Identify which cell holds the provided text, then report its (x, y) central coordinate. 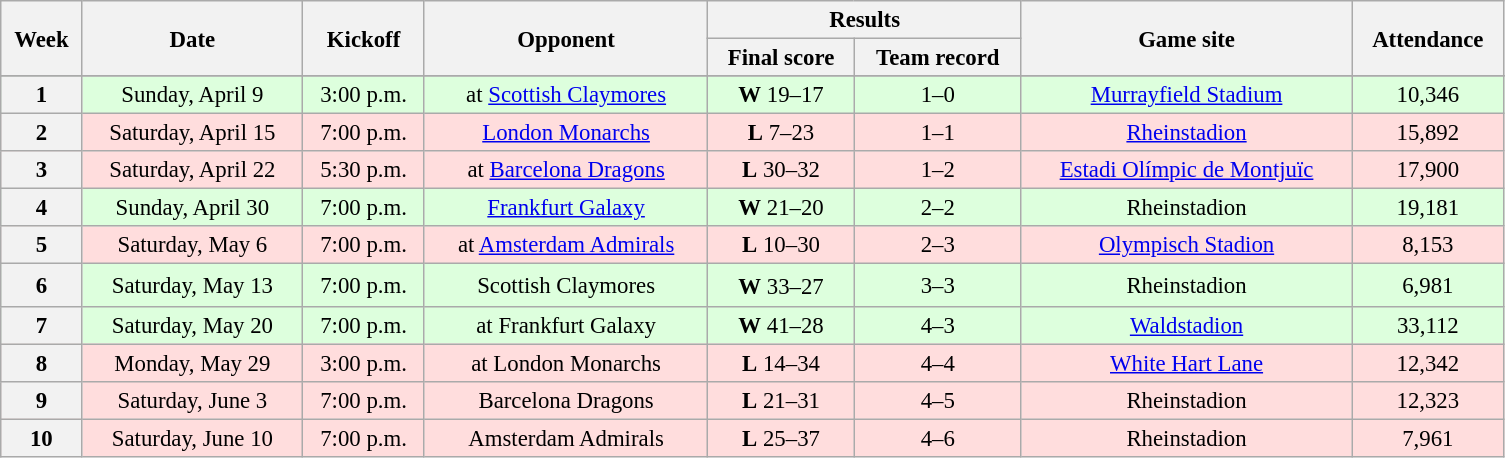
Saturday, May 6 (192, 245)
at Barcelona Dragons (566, 170)
W 21–20 (781, 208)
W 19–17 (781, 95)
White Hart Lane (1186, 363)
9 (42, 400)
at Amsterdam Admirals (566, 245)
3–3 (938, 285)
Olympisch Stadion (1186, 245)
10 (42, 438)
4–6 (938, 438)
Amsterdam Admirals (566, 438)
Barcelona Dragons (566, 400)
Saturday, May 13 (192, 285)
8 (42, 363)
2 (42, 133)
Frankfurt Galaxy (566, 208)
6 (42, 285)
Results (865, 20)
3 (42, 170)
Saturday, April 15 (192, 133)
at Frankfurt Galaxy (566, 325)
London Monarchs (566, 133)
8,153 (1428, 245)
7,961 (1428, 438)
L 10–30 (781, 245)
Waldstadion (1186, 325)
Scottish Claymores (566, 285)
W 41–28 (781, 325)
Game site (1186, 38)
Estadi Olímpic de Montjuïc (1186, 170)
Kickoff (364, 38)
33,112 (1428, 325)
1–1 (938, 133)
W 33–27 (781, 285)
7 (42, 325)
Saturday, May 20 (192, 325)
Saturday, April 22 (192, 170)
12,342 (1428, 363)
Attendance (1428, 38)
4–3 (938, 325)
15,892 (1428, 133)
at London Monarchs (566, 363)
1–2 (938, 170)
5:30 p.m. (364, 170)
L 21–31 (781, 400)
6,981 (1428, 285)
Week (42, 38)
Saturday, June 10 (192, 438)
4–5 (938, 400)
Sunday, April 30 (192, 208)
L 7–23 (781, 133)
Opponent (566, 38)
17,900 (1428, 170)
at Scottish Claymores (566, 95)
19,181 (1428, 208)
L 25–37 (781, 438)
1–0 (938, 95)
L 30–32 (781, 170)
L 14–34 (781, 363)
Sunday, April 9 (192, 95)
Saturday, June 3 (192, 400)
10,346 (1428, 95)
Date (192, 38)
1 (42, 95)
Monday, May 29 (192, 363)
Final score (781, 58)
2–3 (938, 245)
5 (42, 245)
4 (42, 208)
12,323 (1428, 400)
4–4 (938, 363)
Team record (938, 58)
Murrayfield Stadium (1186, 95)
2–2 (938, 208)
